Return (X, Y) of the center of cell containing provided text 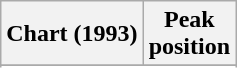
Peakposition (189, 34)
Chart (1993) (72, 34)
